Determine the [x, y] coordinate at the center of the cell enclosing the given text.  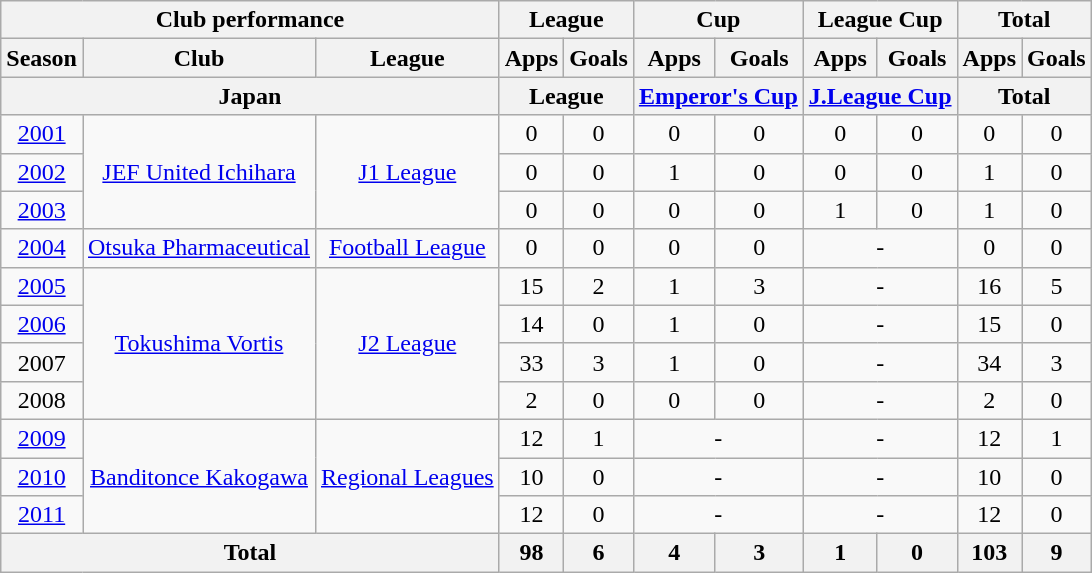
League Cup [880, 20]
Football League [407, 248]
Cup [718, 20]
2007 [42, 362]
2011 [42, 515]
2010 [42, 477]
6 [599, 553]
5 [1057, 286]
33 [531, 362]
JEF United Ichihara [198, 172]
98 [531, 553]
34 [989, 362]
2008 [42, 400]
Regional Leagues [407, 476]
Banditonce Kakogawa [198, 476]
9 [1057, 553]
2002 [42, 172]
Emperor's Cup [718, 96]
2009 [42, 438]
Otsuka Pharmaceutical [198, 248]
2001 [42, 134]
Club performance [250, 20]
103 [989, 553]
4 [674, 553]
16 [989, 286]
Season [42, 58]
2004 [42, 248]
J.League Cup [880, 96]
J1 League [407, 172]
Japan [250, 96]
2003 [42, 210]
14 [531, 324]
J2 League [407, 343]
Tokushima Vortis [198, 343]
Club [198, 58]
2005 [42, 286]
2006 [42, 324]
